Detect which cell encompasses the target text, then output its (X, Y) center coordinate. 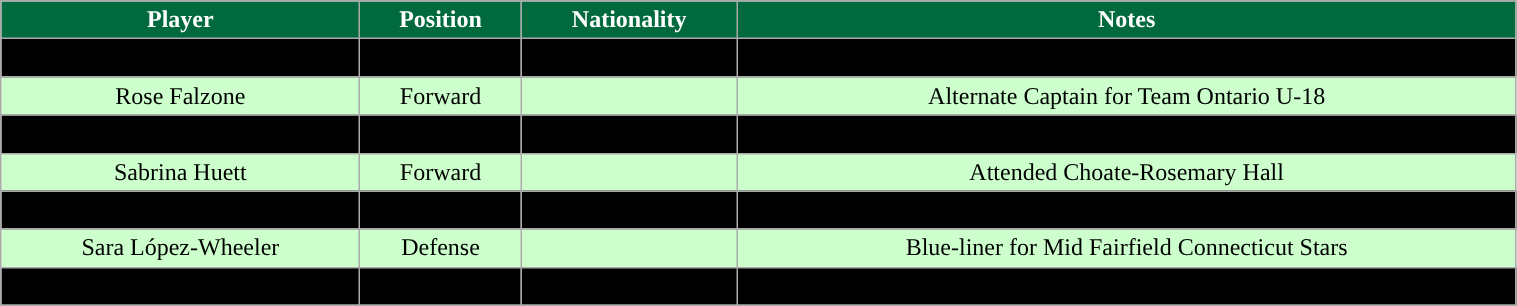
Sabrina Huett (180, 172)
Player (180, 20)
Attended Culver Academies (1126, 58)
Played for Team Saskatchewan U18 (1126, 134)
Bailee Brekke (180, 58)
Christina Rombaut (180, 286)
With Team Manitoba U18 (1126, 210)
Sara López-Wheeler (180, 248)
Cecilia Lopez (180, 210)
Rose Falzone (180, 96)
Alternate Captain for Team Ontario U-18 (1126, 96)
Attended Choate-Rosemary Hall (1126, 172)
Alternate Captain for Team Atlantic U-18 (1126, 286)
Sydney Hill (180, 134)
Nationality (629, 20)
Blue-liner for Mid Fairfield Connecticut Stars (1126, 248)
Notes (1126, 20)
Position (440, 20)
